Return (X, Y) of the center of cell containing provided text 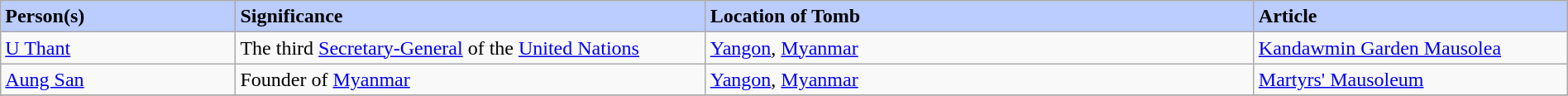
The third Secretary-General of the United Nations (471, 48)
Founder of Myanmar (471, 79)
Location of Tomb (979, 17)
Martyrs' Mausoleum (1411, 79)
U Thant (118, 48)
Person(s) (118, 17)
Kandawmin Garden Mausolea (1411, 48)
Article (1411, 17)
Aung San (118, 79)
Significance (471, 17)
